From the cell containing the given text, extract its center point as (X, Y) coordinate. 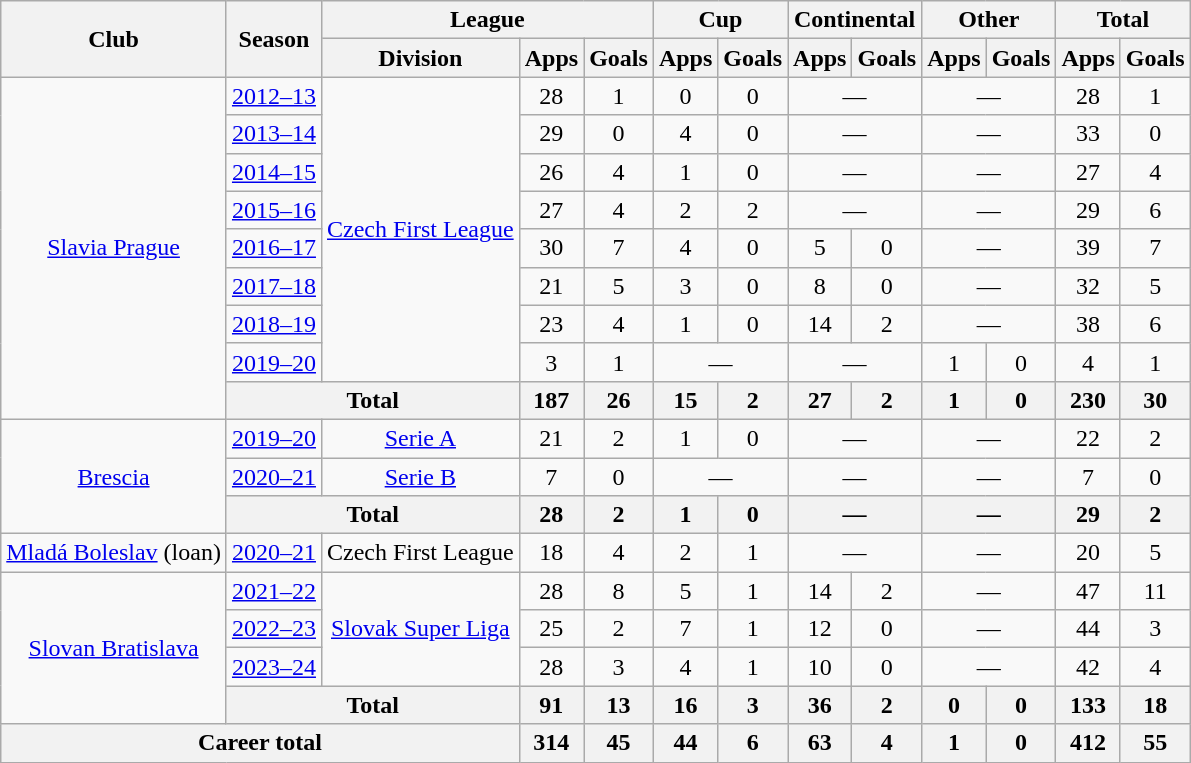
11 (1155, 591)
2016–17 (274, 248)
Slavia Prague (114, 248)
Slovak Super Liga (420, 629)
Serie B (420, 477)
20 (1088, 553)
25 (551, 629)
2023–24 (274, 667)
22 (1088, 438)
314 (551, 743)
Division (420, 58)
187 (551, 400)
13 (619, 705)
32 (1088, 286)
23 (551, 324)
91 (551, 705)
Club (114, 39)
16 (685, 705)
10 (820, 667)
2015–16 (274, 210)
2021–22 (274, 591)
39 (1088, 248)
2022–23 (274, 629)
133 (1088, 705)
2017–18 (274, 286)
Serie A (420, 438)
2014–15 (274, 172)
42 (1088, 667)
League (487, 20)
12 (820, 629)
55 (1155, 743)
Mladá Boleslav (loan) (114, 553)
47 (1088, 591)
Career total (260, 743)
230 (1088, 400)
Slovan Bratislava (114, 648)
2013–14 (274, 134)
Cup (720, 20)
Season (274, 39)
2018–19 (274, 324)
63 (820, 743)
Brescia (114, 476)
2012–13 (274, 96)
38 (1088, 324)
15 (685, 400)
Continental (855, 20)
412 (1088, 743)
45 (619, 743)
Other (989, 20)
33 (1088, 134)
36 (820, 705)
